Provide the (x, y) coordinate of the cell's center where the given text is located.  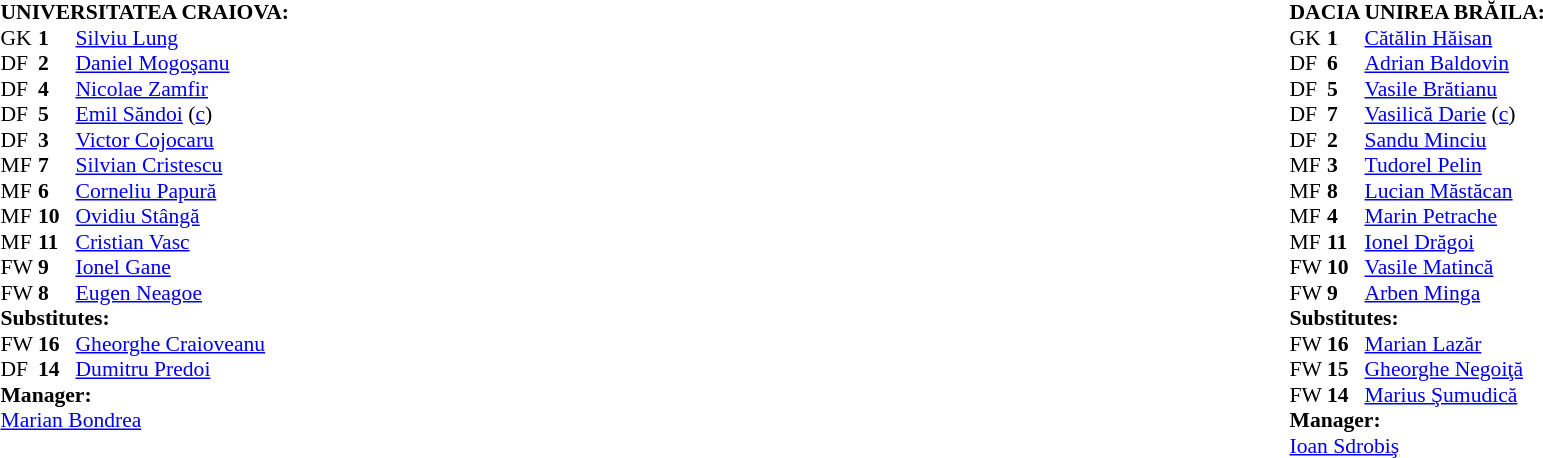
UNIVERSITATEA CRAIOVA: (144, 13)
Daniel Mogoşanu (182, 63)
Dumitru Predoi (182, 369)
Eugen Neagoe (182, 293)
Emil Săndoi (c) (182, 115)
Nicolae Zamfir (182, 89)
Ovidiu Stângă (182, 217)
Silvian Cristescu (182, 165)
Corneliu Papură (182, 191)
15 (1346, 369)
Cristian Vasc (182, 242)
Silviu Lung (182, 38)
Victor Cojocaru (182, 140)
Substitutes: (144, 319)
Manager: (144, 395)
Gheorghe Craioveanu (182, 344)
Ionel Gane (182, 267)
Marian Bondrea (144, 421)
